Identify which cell holds the provided text, then report its [x, y] central coordinate. 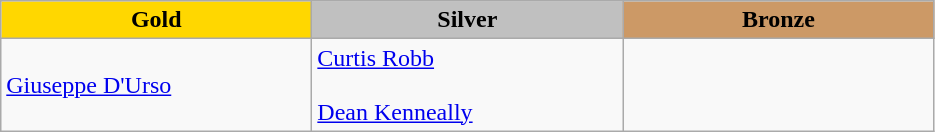
Gold [156, 20]
Giuseppe D'Urso [156, 85]
Curtis RobbDean Kenneally [468, 85]
Bronze [778, 20]
Silver [468, 20]
